Pinpoint the cell where the given text exists, returning its [x, y] midpoint coordinate. 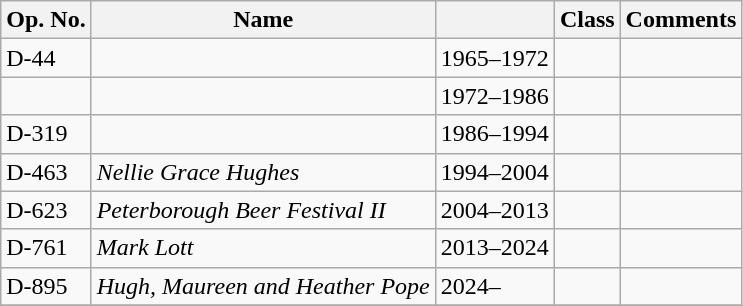
1986–1994 [494, 134]
Peterborough Beer Festival II [263, 210]
2013–2024 [494, 248]
2024– [494, 286]
Comments [681, 20]
2004–2013 [494, 210]
D-623 [46, 210]
1994–2004 [494, 172]
Op. No. [46, 20]
D-761 [46, 248]
Mark Lott [263, 248]
Hugh, Maureen and Heather Pope [263, 286]
D-44 [46, 58]
Name [263, 20]
D-463 [46, 172]
1972–1986 [494, 96]
Nellie Grace Hughes [263, 172]
Class [587, 20]
D-895 [46, 286]
1965–1972 [494, 58]
D-319 [46, 134]
